Find where the given text appears and provide that cell's center as (X, Y) coordinate. 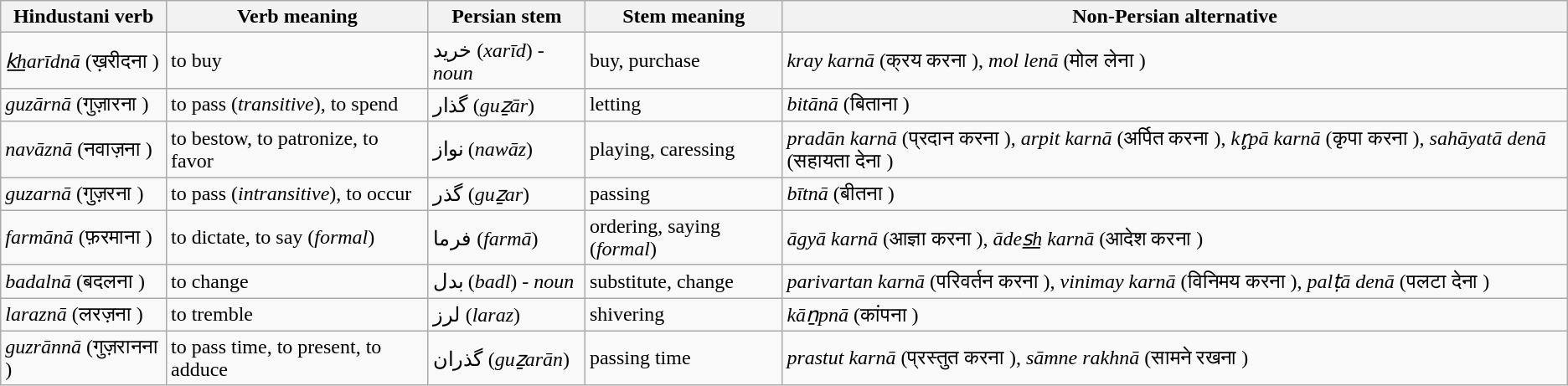
playing, caressing (683, 149)
letting (683, 105)
guzārnā (गुज़ारना ) (84, 105)
navāznā (नवाज़ना ) (84, 149)
laraznā (लरज़ना ) (84, 315)
shivering (683, 315)
to pass (transitive), to spend (297, 105)
pradān karnā (प्रदान करना ), arpit karnā (अर्पित करना ), kr̥pā karnā (कृपा करना ), sahāyatā denā (सहायता देना ) (1174, 149)
to tremble (297, 315)
parivartan karnā (परिवर्तन करना ), vinimay karnā (विनिमय करना ), palṭā denā (पलटा देना ) (1174, 281)
ordering, saying (formal) (683, 238)
badalnā (बदलना ) (84, 281)
Stem meaning (683, 17)
substitute, change (683, 281)
farmānā (फ़रमाना ) (84, 238)
guzrānnā (गुज़रानना ) (84, 358)
passing time (683, 358)
to dictate, to say (formal) (297, 238)
k͟harīdnā (ख़रीदना ) (84, 60)
Persian stem (506, 17)
to buy (297, 60)
گذر (guẕar) (506, 194)
Verb meaning (297, 17)
خرید (xarīd) - noun (506, 60)
فرما (farmā) (506, 238)
to change (297, 281)
گذران (guẕarān) (506, 358)
bītnā (बीतना ) (1174, 194)
Non-Persian alternative (1174, 17)
prastut karnā (प्रस्तुत करना ), sāmne rakhnā (सामने रखना ) (1174, 358)
نواز (nawāz) (506, 149)
kray karnā (क्रय करना ), mol lenā (मोल लेना ) (1174, 60)
to pass time, to present, to adduce (297, 358)
to pass (intransitive), to occur (297, 194)
guzarnā (गुज़रना ) (84, 194)
لرز (laraz) (506, 315)
passing (683, 194)
بدل (badl) - noun (506, 281)
buy, purchase (683, 60)
āgyā karnā (आज्ञा करना ), ādes͟h karnā (आदेश करना ) (1174, 238)
kāṉpnā (कांपना ) (1174, 315)
to bestow, to patronize, to favor (297, 149)
Hindustani verb (84, 17)
گذار (guẕār) (506, 105)
bitānā (बिताना ) (1174, 105)
